Pinpoint the cell where the given text exists, returning its (x, y) midpoint coordinate. 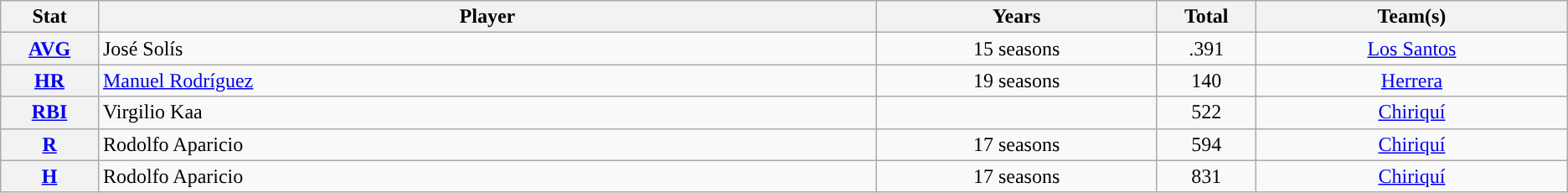
Stat (50, 17)
Los Santos (1412, 49)
Total (1206, 17)
José Solís (487, 49)
Herrera (1412, 81)
Virgilio Kaa (487, 112)
594 (1206, 144)
Team(s) (1412, 17)
RBI (50, 112)
140 (1206, 81)
Manuel Rodríguez (487, 81)
522 (1206, 112)
H (50, 176)
R (50, 144)
AVG (50, 49)
HR (50, 81)
Player (487, 17)
831 (1206, 176)
.391 (1206, 49)
19 seasons (1016, 81)
15 seasons (1016, 49)
Years (1016, 17)
